From the cell containing the given text, extract its center point as (X, Y) coordinate. 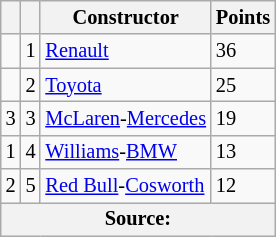
19 (243, 118)
12 (243, 186)
Constructor (125, 17)
Red Bull-Cosworth (125, 186)
Renault (125, 51)
13 (243, 152)
5 (31, 186)
36 (243, 51)
Source: (138, 219)
25 (243, 85)
Points (243, 17)
Williams-BMW (125, 152)
McLaren-Mercedes (125, 118)
Toyota (125, 85)
4 (31, 152)
